Find where the given text appears and provide that cell's center as (x, y) coordinate. 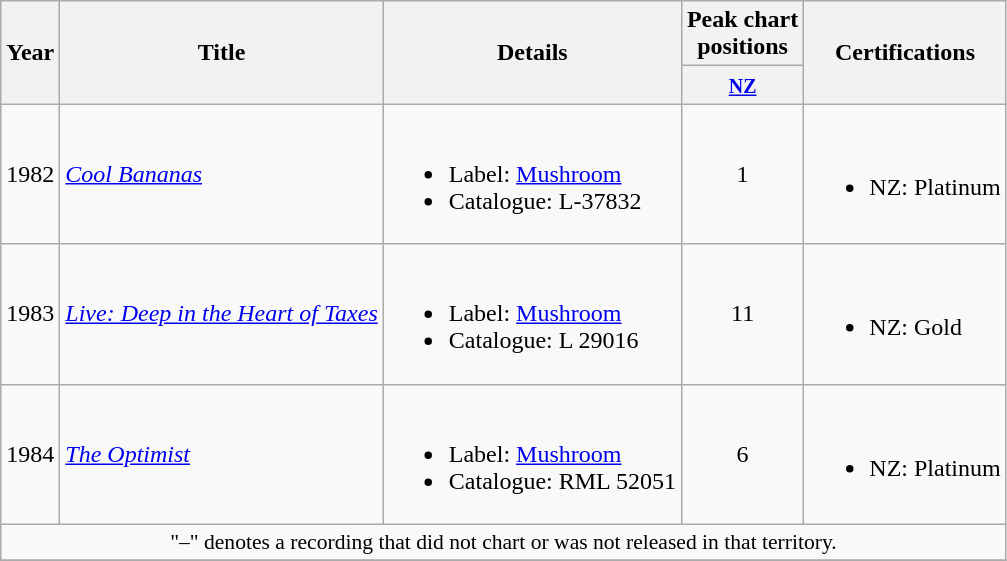
Label: MushroomCatalogue: L-37832 (532, 174)
Certifications (905, 52)
11 (742, 314)
Label: MushroomCatalogue: L 29016 (532, 314)
1984 (30, 454)
1982 (30, 174)
1 (742, 174)
Label: MushroomCatalogue: RML 52051 (532, 454)
Cool Bananas (222, 174)
Peak chartpositions (742, 34)
1983 (30, 314)
The Optimist (222, 454)
NZ (742, 85)
Year (30, 52)
Live: Deep in the Heart of Taxes (222, 314)
Details (532, 52)
Title (222, 52)
6 (742, 454)
NZ: Gold (905, 314)
"–" denotes a recording that did not chart or was not released in that territory. (504, 542)
